Identify which cell holds the provided text, then report its [X, Y] central coordinate. 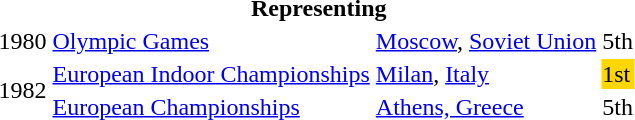
5th [618, 41]
Moscow, Soviet Union [486, 41]
1st [618, 74]
Milan, Italy [486, 74]
Olympic Games [211, 41]
European Indoor Championships [211, 74]
